Extract the (x, y) coordinate from the center of the cell holding the provided text.  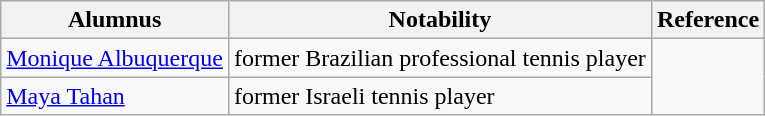
Monique Albuquerque (115, 58)
Maya Tahan (115, 96)
Reference (708, 20)
former Israeli tennis player (440, 96)
former Brazilian professional tennis player (440, 58)
Alumnus (115, 20)
Notability (440, 20)
